Provide the (x, y) coordinate of the cell's center where the given text is located.  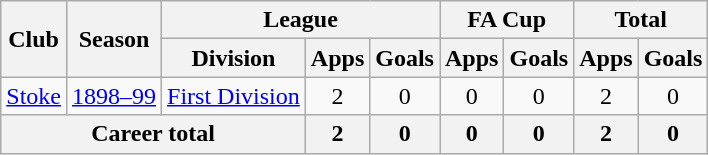
First Division (234, 96)
League (301, 20)
Season (114, 39)
Total (641, 20)
FA Cup (507, 20)
Division (234, 58)
Club (34, 39)
Stoke (34, 96)
1898–99 (114, 96)
Career total (154, 134)
